Search for the cell housing the specified text and yield its [X, Y] center coordinate. 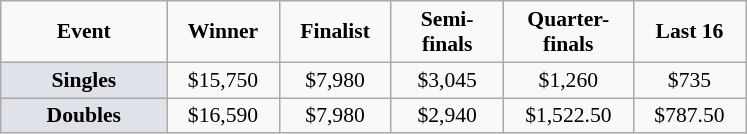
$15,750 [223, 80]
Last 16 [689, 32]
Singles [84, 80]
$2,940 [447, 116]
Semi-finals [447, 32]
Finalist [335, 32]
Event [84, 32]
Winner [223, 32]
$787.50 [689, 116]
$735 [689, 80]
$3,045 [447, 80]
$16,590 [223, 116]
$1,260 [568, 80]
$1,522.50 [568, 116]
Doubles [84, 116]
Quarter-finals [568, 32]
